Extract the [x, y] coordinate from the center of the cell holding the provided text.  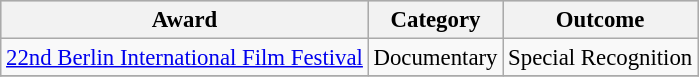
Outcome [600, 20]
Special Recognition [600, 58]
22nd Berlin International Film Festival [184, 58]
Documentary [436, 58]
Award [184, 20]
Category [436, 20]
